Find where the given text appears and provide that cell's center as [x, y] coordinate. 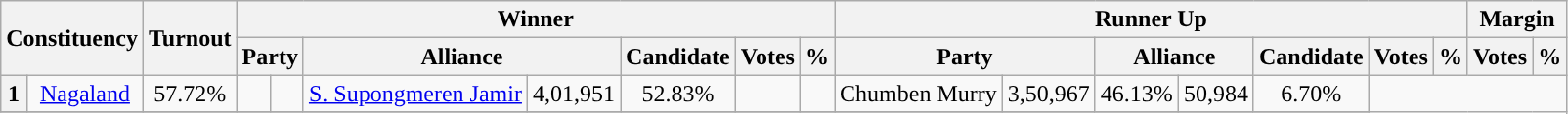
Winner [536, 19]
Turnout [190, 38]
Runner Up [1152, 19]
46.13% [1136, 94]
Chumben Murry [919, 94]
1 [14, 94]
S. Supongmeren Jamir [414, 94]
Margin [1517, 19]
Nagaland [84, 94]
3,50,967 [1048, 94]
52.83% [678, 94]
4,01,951 [573, 94]
57.72% [190, 94]
50,984 [1216, 94]
Constituency [72, 38]
6.70% [1311, 94]
